Extract the [X, Y] coordinate from the center of the cell holding the provided text.  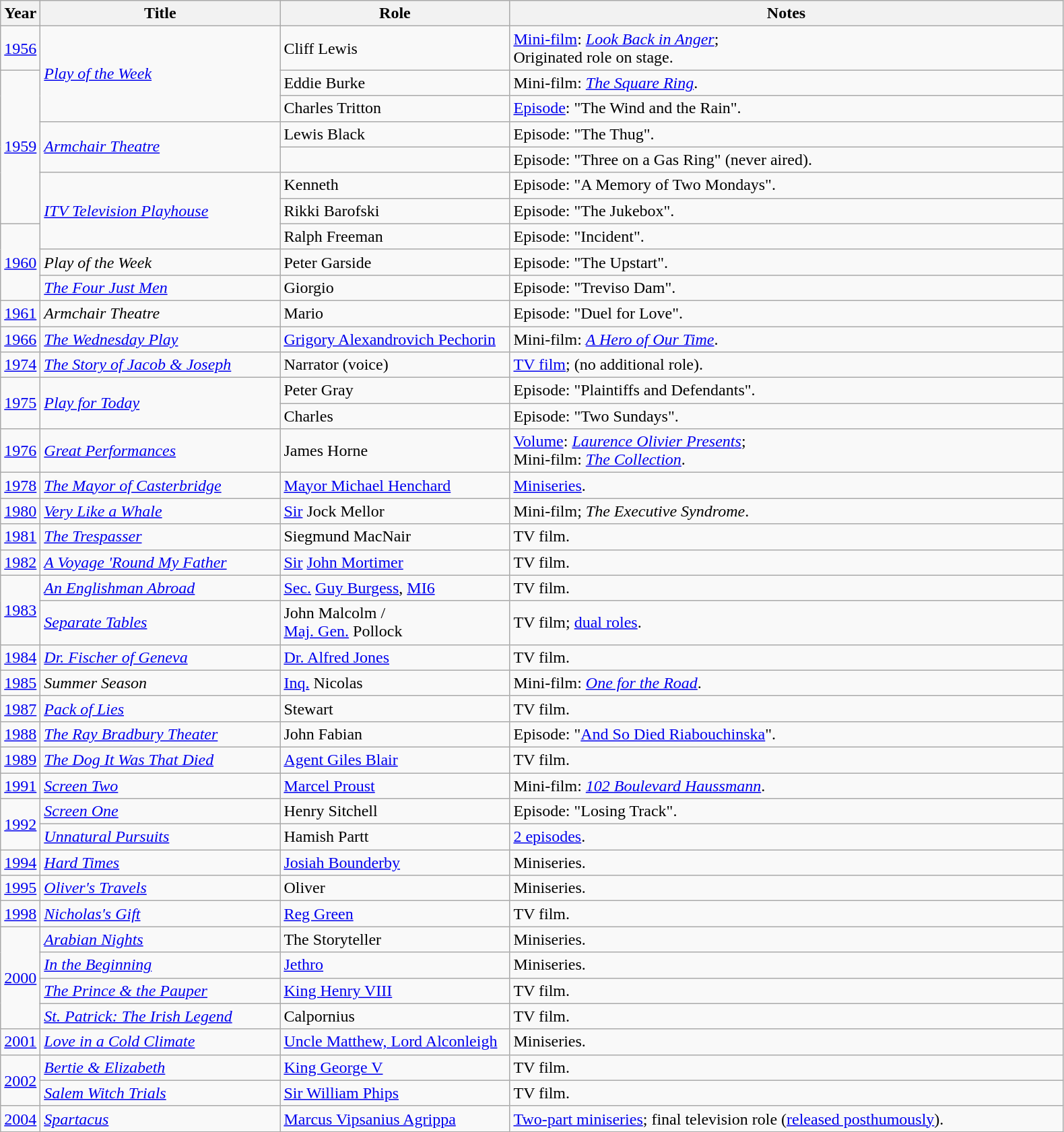
1992 [20, 824]
Unnatural Pursuits [160, 837]
John Fabian [395, 734]
1989 [20, 760]
1982 [20, 562]
2004 [20, 1119]
Episode: "Plaintiffs and Defendants". [787, 391]
Summer Season [160, 683]
Mini-film: One for the Road. [787, 683]
Grigory Alexandrovich Pechorin [395, 339]
1980 [20, 511]
1995 [20, 888]
1998 [20, 914]
In the Beginning [160, 965]
ITV Television Playhouse [160, 211]
1994 [20, 863]
Mini-film: A Hero of Our Time. [787, 339]
Role [395, 13]
The Dog It Was That Died [160, 760]
Episode: "The Wind and the Rain". [787, 108]
Oliver's Travels [160, 888]
The Trespasser [160, 537]
An Englishman Abroad [160, 588]
Episode: "And So Died Riabouchinska". [787, 734]
1984 [20, 657]
2000 [20, 978]
Eddie Burke [395, 83]
Rikki Barofski [395, 211]
A Voyage 'Round My Father [160, 562]
Screen One [160, 811]
1983 [20, 610]
Very Like a Whale [160, 511]
Pack of Lies [160, 708]
Play for Today [160, 403]
Salem Witch Trials [160, 1093]
Screen Two [160, 786]
Episode: "Duel for Love". [787, 313]
Episode: "Treviso Dam". [787, 288]
Title [160, 13]
Marcel Proust [395, 786]
Sir Jock Mellor [395, 511]
1961 [20, 313]
Reg Green [395, 914]
Episode: "A Memory of Two Mondays". [787, 185]
Uncle Matthew, Lord Alconleigh [395, 1042]
Episode: "The Thug". [787, 134]
TV film; dual roles. [787, 622]
Separate Tables [160, 622]
1987 [20, 708]
Mini-film: Look Back in Anger;Originated role on stage. [787, 48]
1956 [20, 48]
Mini-film; The Executive Syndrome. [787, 511]
1978 [20, 486]
Charles Tritton [395, 108]
Cliff Lewis [395, 48]
1976 [20, 451]
Agent Giles Blair [395, 760]
2 episodes. [787, 837]
Siegmund MacNair [395, 537]
Peter Gray [395, 391]
Jethro [395, 965]
Stewart [395, 708]
Episode: "The Upstart". [787, 262]
1959 [20, 147]
Two-part miniseries; final television role (released posthumously). [787, 1119]
Dr. Alfred Jones [395, 657]
Narrator (voice) [395, 365]
Arabian Nights [160, 939]
The Prince & the Pauper [160, 991]
James Horne [395, 451]
TV film; (no additional role). [787, 365]
1981 [20, 537]
Henry Sitchell [395, 811]
Giorgio [395, 288]
Charles [395, 416]
Peter Garside [395, 262]
1991 [20, 786]
Year [20, 13]
Sir John Mortimer [395, 562]
Episode: "Three on a Gas Ring" (never aired). [787, 160]
Sec. Guy Burgess, MI6 [395, 588]
Dr. Fischer of Geneva [160, 657]
Marcus Vipsanius Agrippa [395, 1119]
Mini-film: The Square Ring. [787, 83]
Josiah Bounderby [395, 863]
Calpornius [395, 1016]
John Malcolm /Maj. Gen. Pollock [395, 622]
Hard Times [160, 863]
2001 [20, 1042]
Great Performances [160, 451]
Episode: "The Jukebox". [787, 211]
2002 [20, 1080]
St. Patrick: The Irish Legend [160, 1016]
The Wednesday Play [160, 339]
Lewis Black [395, 134]
1985 [20, 683]
Mario [395, 313]
The Story of Jacob & Joseph [160, 365]
1974 [20, 365]
The Ray Bradbury Theater [160, 734]
Hamish Partt [395, 837]
Bertie & Elizabeth [160, 1067]
Kenneth [395, 185]
Episode: "Losing Track". [787, 811]
Spartacus [160, 1119]
Ralph Freeman [395, 236]
Mini-film: 102 Boulevard Haussmann. [787, 786]
King Henry VIII [395, 991]
Sir William Phips [395, 1093]
The Mayor of Casterbridge [160, 486]
Mayor Michael Henchard [395, 486]
Episode: "Incident". [787, 236]
Notes [787, 13]
1988 [20, 734]
1975 [20, 403]
Episode: "Two Sundays". [787, 416]
Love in a Cold Climate [160, 1042]
Inq. Nicolas [395, 683]
Volume: Laurence Olivier Presents;Mini-film: The Collection. [787, 451]
The Storyteller [395, 939]
Oliver [395, 888]
1966 [20, 339]
1960 [20, 262]
King George V [395, 1067]
Nicholas's Gift [160, 914]
The Four Just Men [160, 288]
